Identify which cell holds the provided text, then report its (X, Y) central coordinate. 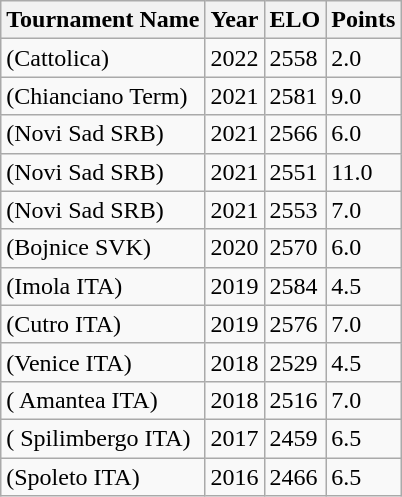
2516 (295, 400)
2016 (234, 477)
ELO (295, 20)
( Amantea ITA) (103, 400)
(Venice ITA) (103, 362)
2570 (295, 248)
2566 (295, 134)
2022 (234, 58)
(Cutro ITA) (103, 324)
2551 (295, 172)
Points (364, 20)
2558 (295, 58)
2581 (295, 96)
Tournament Name (103, 20)
(Chianciano Term) (103, 96)
11.0 (364, 172)
(Spoleto ITA) (103, 477)
2459 (295, 438)
9.0 (364, 96)
2553 (295, 210)
Year (234, 20)
2020 (234, 248)
2584 (295, 286)
(Bojnice SVK) (103, 248)
(Cattolica) (103, 58)
2017 (234, 438)
2466 (295, 477)
2.0 (364, 58)
2576 (295, 324)
(Imola ITA) (103, 286)
2529 (295, 362)
( Spilimbergo ITA) (103, 438)
